Determine the [X, Y] coordinate at the center of the cell enclosing the given text.  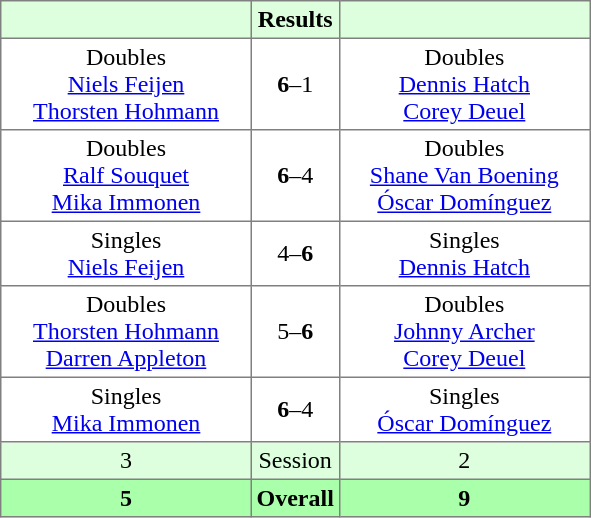
5 [126, 498]
9 [464, 498]
DoublesNiels FeijenThorsten Hohmann [126, 84]
DoublesThorsten HohmannDarren Appleton [126, 332]
SinglesDennis Hatch [464, 253]
Overall [295, 498]
DoublesDennis HatchCorey Deuel [464, 84]
SinglesMika Immonen [126, 409]
Session [295, 461]
2 [464, 461]
3 [126, 461]
5–6 [295, 332]
Results [295, 20]
DoublesRalf SouquetMika Immonen [126, 176]
DoublesShane Van BoeningÓscar Domínguez [464, 176]
4–6 [295, 253]
6–1 [295, 84]
SinglesNiels Feijen [126, 253]
DoublesJohnny ArcherCorey Deuel [464, 332]
SinglesÓscar Domínguez [464, 409]
